From the cell containing the given text, extract its center point as (x, y) coordinate. 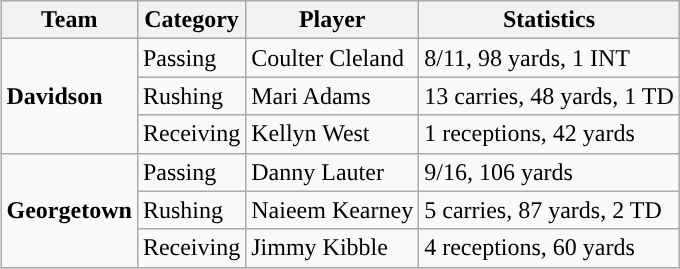
Statistics (550, 20)
Coulter Cleland (332, 58)
8/11, 98 yards, 1 INT (550, 58)
Mari Adams (332, 96)
5 carries, 87 yards, 2 TD (550, 210)
Georgetown (69, 210)
13 carries, 48 yards, 1 TD (550, 96)
Team (69, 20)
Davidson (69, 96)
Kellyn West (332, 134)
Naieem Kearney (332, 210)
Jimmy Kibble (332, 248)
Category (191, 20)
1 receptions, 42 yards (550, 134)
Player (332, 20)
Danny Lauter (332, 172)
4 receptions, 60 yards (550, 248)
9/16, 106 yards (550, 172)
